Return (x, y) of the center of cell containing provided text 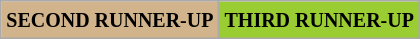
SECOND RUNNER-UP (110, 20)
THIRD RUNNER-UP (319, 20)
